For the text-containing cell, return its midpoint in [X, Y] coordinate format. 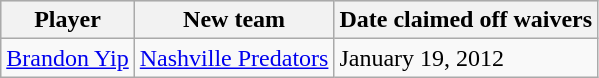
Nashville Predators [234, 58]
New team [234, 20]
Date claimed off waivers [466, 20]
Brandon Yip [68, 58]
Player [68, 20]
January 19, 2012 [466, 58]
